Return (X, Y) of the center of cell containing provided text 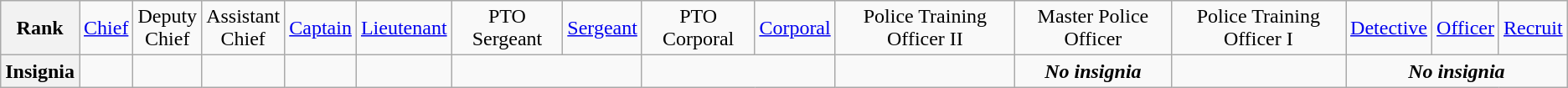
Corporal (795, 28)
Detective (1389, 28)
DeputyChief (168, 28)
PTO Corporal (698, 28)
Chief (106, 28)
Lieutenant (404, 28)
Captain (321, 28)
Insignia (40, 71)
Rank (40, 28)
Master Police Officer (1093, 28)
PTO Sergeant (508, 28)
Sergeant (603, 28)
Police Training Officer II (925, 28)
Officer (1466, 28)
Recruit (1533, 28)
Police Training Officer I (1258, 28)
AssistantChief (243, 28)
